Detect which cell encompasses the target text, then output its (X, Y) center coordinate. 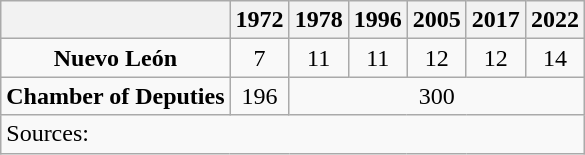
300 (436, 96)
Nuevo León (116, 58)
196 (260, 96)
Sources: (293, 134)
2005 (436, 20)
Chamber of Deputies (116, 96)
1978 (318, 20)
2017 (496, 20)
14 (554, 58)
1972 (260, 20)
7 (260, 58)
1996 (378, 20)
2022 (554, 20)
